Capture the cell that displays the provided text and extract its (x, y) central coordinate. 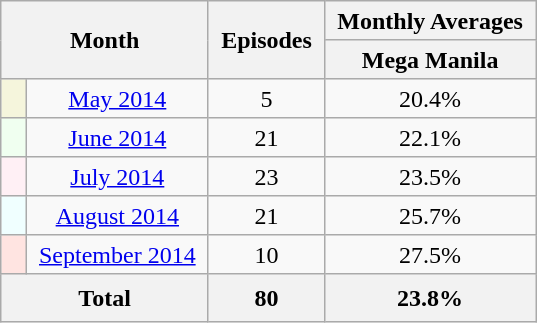
20.4% (430, 98)
Mega Manila (430, 60)
Total (105, 298)
September 2014 (117, 254)
June 2014 (117, 138)
5 (266, 98)
22.1% (430, 138)
23 (266, 176)
Month (105, 40)
23.8% (430, 298)
10 (266, 254)
Monthly Averages (430, 20)
July 2014 (117, 176)
80 (266, 298)
May 2014 (117, 98)
August 2014 (117, 216)
25.7% (430, 216)
Episodes (266, 40)
23.5% (430, 176)
27.5% (430, 254)
